Capture the cell that displays the provided text and extract its (x, y) central coordinate. 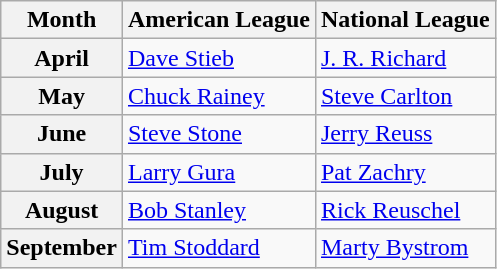
Larry Gura (218, 172)
May (62, 96)
Chuck Rainey (218, 96)
August (62, 210)
J. R. Richard (405, 58)
Steve Stone (218, 134)
Steve Carlton (405, 96)
Tim Stoddard (218, 248)
June (62, 134)
American League (218, 20)
Month (62, 20)
Dave Stieb (218, 58)
Rick Reuschel (405, 210)
Jerry Reuss (405, 134)
September (62, 248)
July (62, 172)
Pat Zachry (405, 172)
April (62, 58)
Marty Bystrom (405, 248)
Bob Stanley (218, 210)
National League (405, 20)
